Determine the [X, Y] coordinate at the center of the cell enclosing the given text.  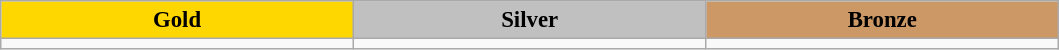
Silver [530, 20]
Gold [178, 20]
Bronze [882, 20]
